Determine the [X, Y] coordinate at the center of the cell enclosing the given text.  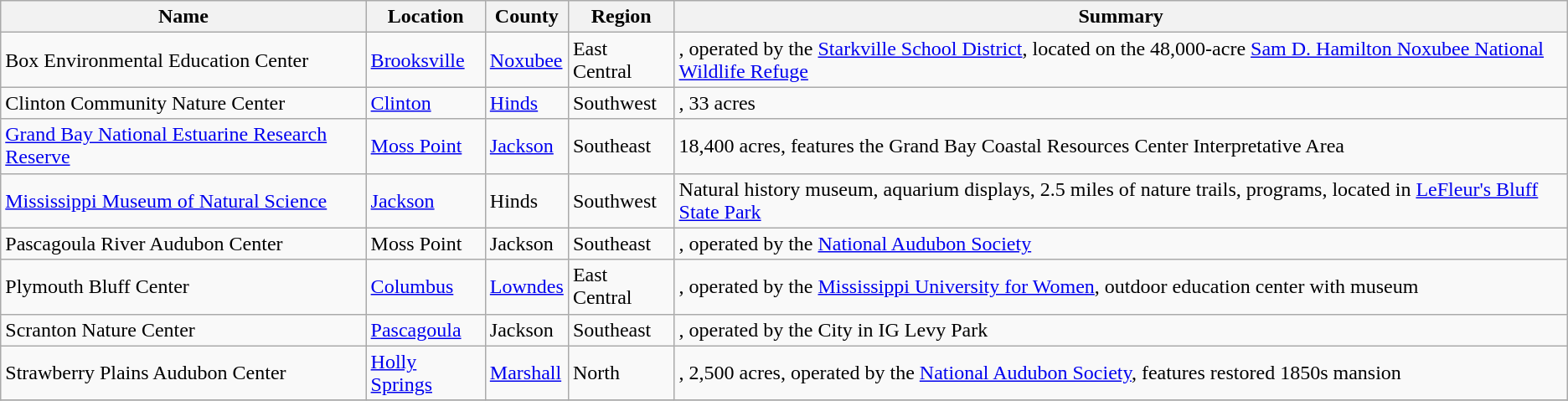
Summary [1121, 17]
Mississippi Museum of Natural Science [183, 201]
County [526, 17]
, operated by the National Audubon Society [1121, 244]
Noxubee [526, 60]
Region [622, 17]
Strawberry Plains Audubon Center [183, 373]
, operated by the Mississippi University for Women, outdoor education center with museum [1121, 286]
Box Environmental Education Center [183, 60]
Grand Bay National Estuarine Research Reserve [183, 146]
Name [183, 17]
Clinton [426, 103]
Pascagoula River Audubon Center [183, 244]
Brooksville [426, 60]
, operated by the City in IG Levy Park [1121, 330]
Plymouth Bluff Center [183, 286]
Lowndes [526, 286]
, operated by the Starkville School District, located on the 48,000-acre Sam D. Hamilton Noxubee National Wildlife Refuge [1121, 60]
Scranton Nature Center [183, 330]
, 33 acres [1121, 103]
Natural history museum, aquarium displays, 2.5 miles of nature trails, programs, located in LeFleur's Bluff State Park [1121, 201]
18,400 acres, features the Grand Bay Coastal Resources Center Interpretative Area [1121, 146]
Location [426, 17]
Marshall [526, 373]
Holly Springs [426, 373]
Clinton Community Nature Center [183, 103]
North [622, 373]
Pascagoula [426, 330]
, 2,500 acres, operated by the National Audubon Society, features restored 1850s mansion [1121, 373]
Columbus [426, 286]
